Determine the [X, Y] coordinate at the center of the cell enclosing the given text.  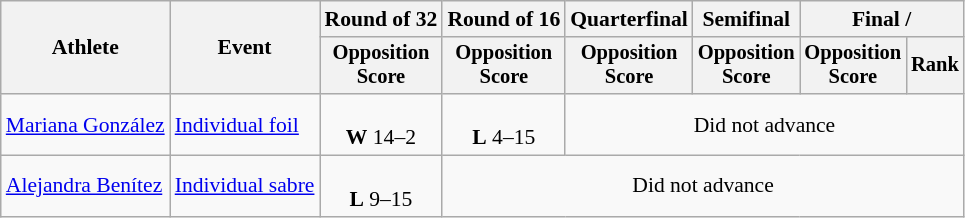
L 4–15 [504, 124]
Round of 32 [382, 19]
Individual foil [245, 124]
L 9–15 [382, 186]
Mariana González [86, 124]
Athlete [86, 48]
W 14–2 [382, 124]
Round of 16 [504, 19]
Semifinal [746, 19]
Individual sabre [245, 186]
Event [245, 48]
Rank [935, 66]
Quarterfinal [629, 19]
Alejandra Benítez [86, 186]
Final / [882, 19]
